From the cell containing the given text, extract its center point as (X, Y) coordinate. 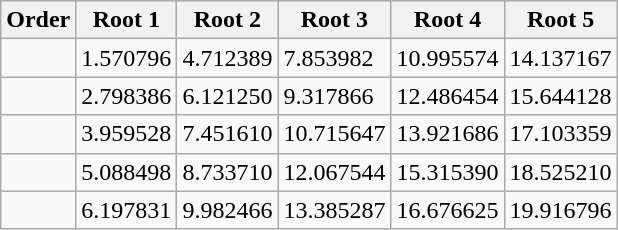
9.317866 (334, 96)
10.715647 (334, 134)
10.995574 (448, 58)
6.197831 (126, 210)
19.916796 (560, 210)
5.088498 (126, 172)
14.137167 (560, 58)
13.921686 (448, 134)
9.982466 (228, 210)
7.853982 (334, 58)
4.712389 (228, 58)
12.486454 (448, 96)
1.570796 (126, 58)
16.676625 (448, 210)
Root 3 (334, 20)
Root 1 (126, 20)
Order (38, 20)
Root 5 (560, 20)
3.959528 (126, 134)
8.733710 (228, 172)
Root 2 (228, 20)
7.451610 (228, 134)
15.315390 (448, 172)
Root 4 (448, 20)
17.103359 (560, 134)
12.067544 (334, 172)
2.798386 (126, 96)
18.525210 (560, 172)
15.644128 (560, 96)
13.385287 (334, 210)
6.121250 (228, 96)
